Determine the (X, Y) coordinate at the center of the cell enclosing the given text.  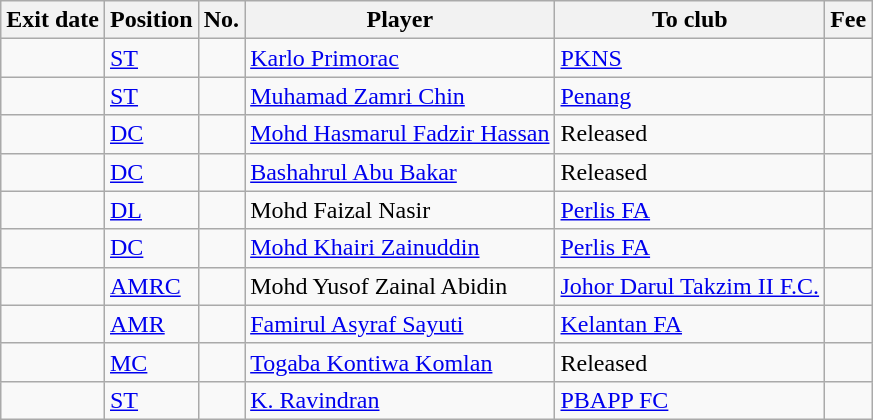
PKNS (690, 58)
Karlo Primorac (400, 58)
Mohd Faizal Nasir (400, 210)
Penang (690, 96)
To club (690, 20)
Mohd Khairi Zainuddin (400, 248)
Togaba Kontiwa Komlan (400, 362)
Famirul Asyraf Sayuti (400, 324)
DL (151, 210)
Player (400, 20)
Johor Darul Takzim II F.C. (690, 286)
Exit date (53, 20)
Kelantan FA (690, 324)
Position (151, 20)
MC (151, 362)
AMR (151, 324)
Fee (848, 20)
Mohd Hasmarul Fadzir Hassan (400, 134)
Bashahrul Abu Bakar (400, 172)
No. (221, 20)
AMRC (151, 286)
K. Ravindran (400, 400)
Muhamad Zamri Chin (400, 96)
Mohd Yusof Zainal Abidin (400, 286)
PBAPP FC (690, 400)
